Provide the [x, y] coordinate of the cell's center where the given text is located.  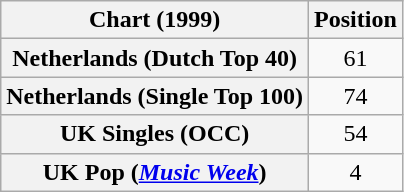
UK Singles (OCC) [155, 134]
74 [356, 96]
Netherlands (Dutch Top 40) [155, 58]
Chart (1999) [155, 20]
4 [356, 172]
54 [356, 134]
Position [356, 20]
UK Pop (Music Week) [155, 172]
Netherlands (Single Top 100) [155, 96]
61 [356, 58]
